Find where the given text appears and provide that cell's center as [X, Y] coordinate. 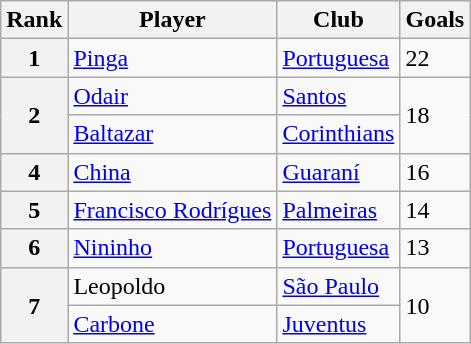
Guaraní [338, 172]
10 [435, 305]
Rank [34, 20]
Francisco Rodrígues [172, 210]
Palmeiras [338, 210]
13 [435, 248]
Leopoldo [172, 286]
Juventus [338, 324]
2 [34, 115]
São Paulo [338, 286]
1 [34, 58]
5 [34, 210]
7 [34, 305]
Nininho [172, 248]
Player [172, 20]
Santos [338, 96]
4 [34, 172]
Corinthians [338, 134]
22 [435, 58]
Pinga [172, 58]
Odair [172, 96]
Club [338, 20]
Goals [435, 20]
18 [435, 115]
Carbone [172, 324]
14 [435, 210]
Baltazar [172, 134]
6 [34, 248]
16 [435, 172]
China [172, 172]
